Find where the given text appears and provide that cell's center as [x, y] coordinate. 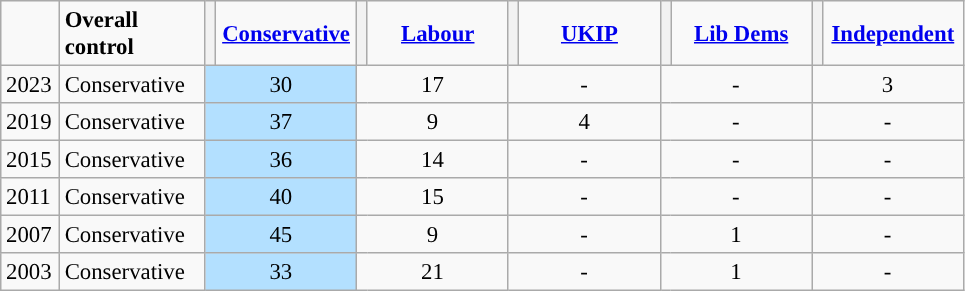
2023 [30, 85]
Labour [438, 34]
Lib Dems [742, 34]
1 [736, 235]
UKIP [590, 34]
Independent [892, 34]
40 [281, 197]
Overall control [132, 34]
2011 [30, 197]
15 [433, 197]
17 [433, 85]
3 [888, 85]
2007 [30, 235]
4 [584, 122]
30 [281, 85]
2015 [30, 160]
14 [433, 160]
37 [281, 122]
2019 [30, 122]
36 [281, 160]
45 [281, 235]
